Detect which cell encompasses the target text, then output its (x, y) center coordinate. 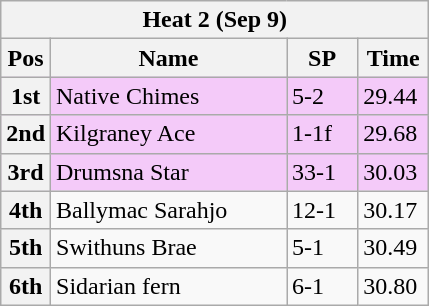
SP (322, 58)
5th (26, 248)
2nd (26, 134)
1-1f (322, 134)
30.17 (394, 210)
30.49 (394, 248)
6-1 (322, 286)
1st (26, 96)
Sidarian fern (169, 286)
Pos (26, 58)
29.44 (394, 96)
Swithuns Brae (169, 248)
Heat 2 (Sep 9) (215, 20)
33-1 (322, 172)
Ballymac Sarahjo (169, 210)
Name (169, 58)
5-1 (322, 248)
6th (26, 286)
Time (394, 58)
4th (26, 210)
Kilgraney Ace (169, 134)
Drumsna Star (169, 172)
30.03 (394, 172)
5-2 (322, 96)
3rd (26, 172)
30.80 (394, 286)
Native Chimes (169, 96)
29.68 (394, 134)
12-1 (322, 210)
